Find where the given text appears and provide that cell's center as [x, y] coordinate. 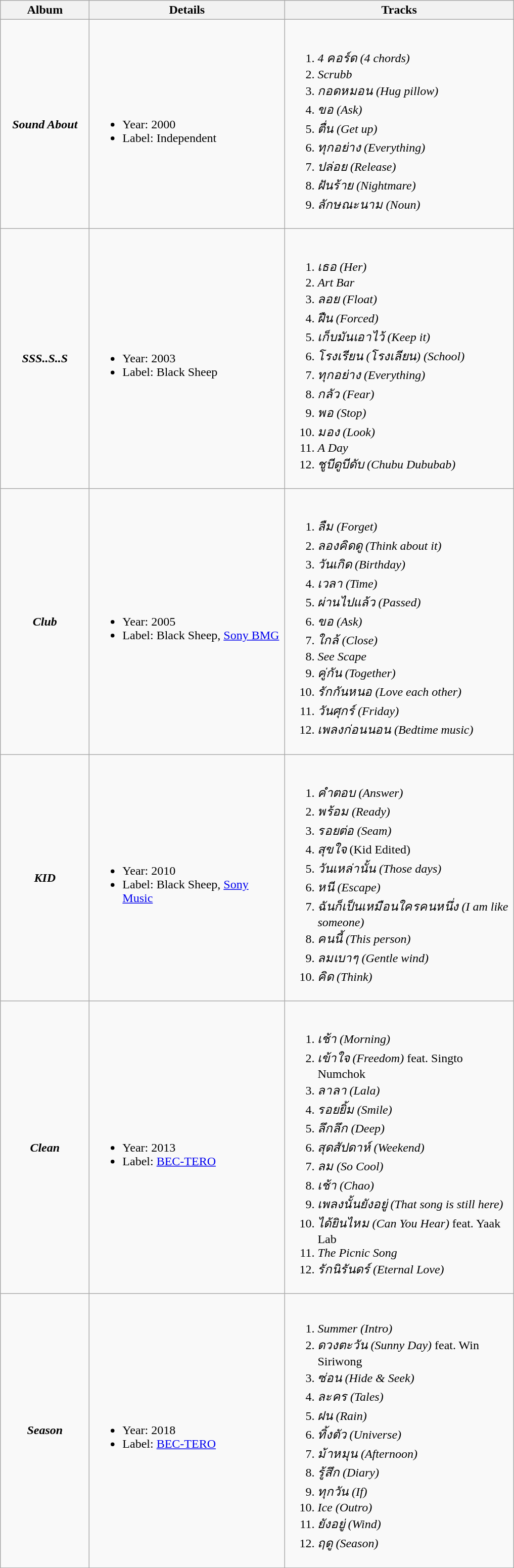
Year: 2000Label: Independent [187, 124]
Club [45, 622]
Year: 2010Label: Black Sheep, Sony Music [187, 877]
Year: 2018Label: BEC-TERO [187, 1431]
Details [187, 10]
Album [45, 10]
4 คอร์ด (4 chords)Scrubbกอดหมอน (Hug pillow)ขอ (Ask)ตื่น (Get up)ทุกอย่าง (Everything)ปล่อย (Release)ฝันร้าย (Nightmare)ลักษณะนาม (Noun) [399, 124]
Clean [45, 1148]
SSS..S..S [45, 359]
Year: 2003Label: Black Sheep [187, 359]
Season [45, 1431]
KID [45, 877]
Year: 2005Label: Black Sheep, Sony BMG [187, 622]
Sound About [45, 124]
Tracks [399, 10]
Year: 2013Label: BEC-TERO [187, 1148]
